Detect which cell encompasses the target text, then output its [X, Y] center coordinate. 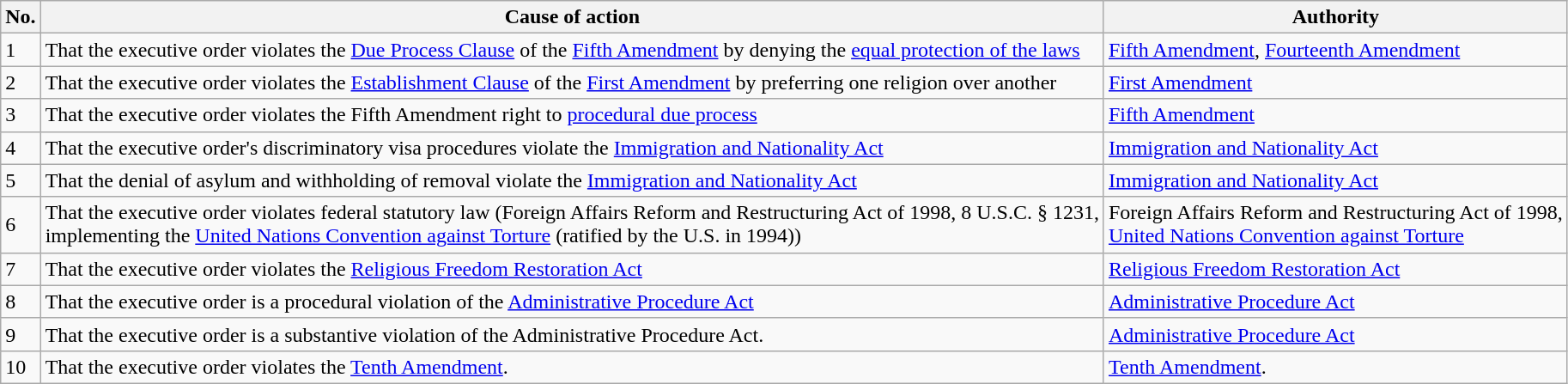
3 [21, 115]
That the executive order's discriminatory visa procedures violate the Immigration and Nationality Act [572, 148]
Fifth Amendment [1335, 115]
First Amendment [1335, 82]
8 [21, 302]
7 [21, 269]
4 [21, 148]
Religious Freedom Restoration Act [1335, 269]
That the executive order violates the Establishment Clause of the First Amendment by preferring one religion over another [572, 82]
6 [21, 225]
10 [21, 367]
9 [21, 334]
Tenth Amendment. [1335, 367]
That the executive order is a procedural violation of the Administrative Procedure Act [572, 302]
No. [21, 17]
That the executive order violates the Religious Freedom Restoration Act [572, 269]
That the executive order violates the Due Process Clause of the Fifth Amendment by denying the equal protection of the laws [572, 50]
2 [21, 82]
Authority [1335, 17]
Foreign Affairs Reform and Restructuring Act of 1998,United Nations Convention against Torture [1335, 225]
1 [21, 50]
Cause of action [572, 17]
That the executive order violates the Fifth Amendment right to procedural due process [572, 115]
That the denial of asylum and withholding of removal violate the Immigration and Nationality Act [572, 180]
That the executive order is a substantive violation of the Administrative Procedure Act. [572, 334]
That the executive order violates the Tenth Amendment. [572, 367]
Fifth Amendment, Fourteenth Amendment [1335, 50]
5 [21, 180]
